Return the [x, y] coordinate for the center point of the cell that contains the specified text.  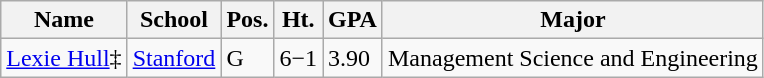
Name [64, 20]
Management Science and Engineering [572, 58]
Lexie Hull‡ [64, 58]
3.90 [353, 58]
Stanford [174, 58]
School [174, 20]
Major [572, 20]
6−1 [298, 58]
Pos. [248, 20]
GPA [353, 20]
Ht. [298, 20]
G [248, 58]
